Output the (x, y) coordinate of the center of the cell containing the given text.  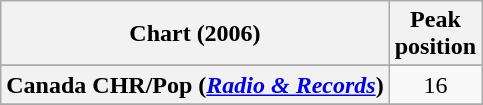
Chart (2006) (195, 34)
Peakposition (435, 34)
16 (435, 85)
Canada CHR/Pop (Radio & Records) (195, 85)
